Provide the [X, Y] coordinate of the cell's center where the given text is located.  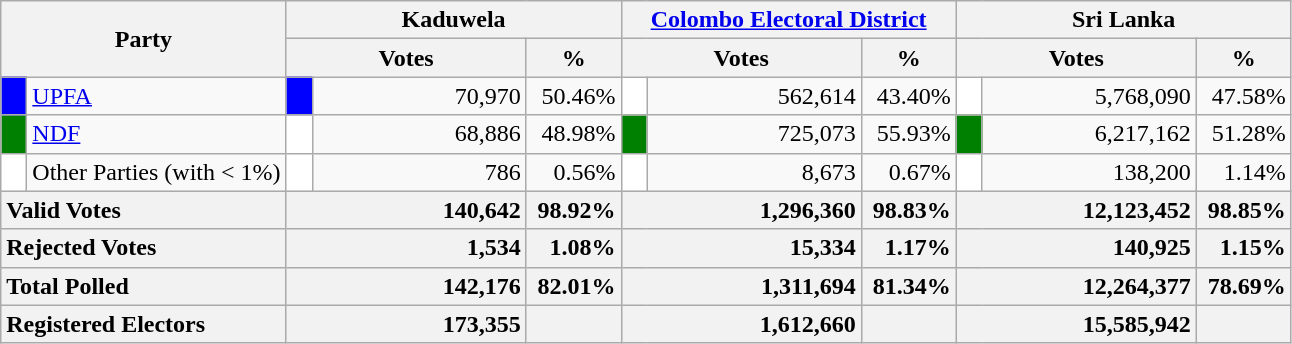
1.17% [908, 248]
55.93% [908, 134]
NDF [156, 134]
1.08% [574, 248]
47.58% [1244, 96]
78.69% [1244, 286]
15,334 [741, 248]
562,614 [754, 96]
UPFA [156, 96]
0.67% [908, 172]
82.01% [574, 286]
Total Polled [144, 286]
81.34% [908, 286]
Party [144, 39]
725,073 [754, 134]
51.28% [1244, 134]
140,925 [1076, 248]
142,176 [406, 286]
Kaduwela [454, 20]
140,642 [406, 210]
Other Parties (with < 1%) [156, 172]
48.98% [574, 134]
Rejected Votes [144, 248]
6,217,162 [1089, 134]
1,612,660 [741, 324]
70,970 [419, 96]
1,296,360 [741, 210]
15,585,942 [1076, 324]
43.40% [908, 96]
Sri Lanka [1124, 20]
98.83% [908, 210]
8,673 [754, 172]
1,311,694 [741, 286]
173,355 [406, 324]
Colombo Electoral District [788, 20]
138,200 [1089, 172]
5,768,090 [1089, 96]
Valid Votes [144, 210]
50.46% [574, 96]
0.56% [574, 172]
1,534 [406, 248]
98.92% [574, 210]
1.14% [1244, 172]
Registered Electors [144, 324]
98.85% [1244, 210]
12,264,377 [1076, 286]
12,123,452 [1076, 210]
68,886 [419, 134]
786 [419, 172]
1.15% [1244, 248]
